Capture the cell that displays the provided text and extract its [X, Y] central coordinate. 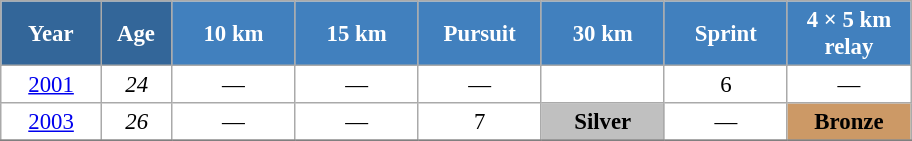
15 km [356, 34]
Year [52, 34]
30 km [602, 34]
2003 [52, 122]
2001 [52, 85]
4 × 5 km relay [848, 34]
26 [136, 122]
Pursuit [480, 34]
24 [136, 85]
Age [136, 34]
7 [480, 122]
Sprint [726, 34]
Silver [602, 122]
10 km [234, 34]
6 [726, 85]
Bronze [848, 122]
